Search for the cell housing the specified text and yield its [x, y] center coordinate. 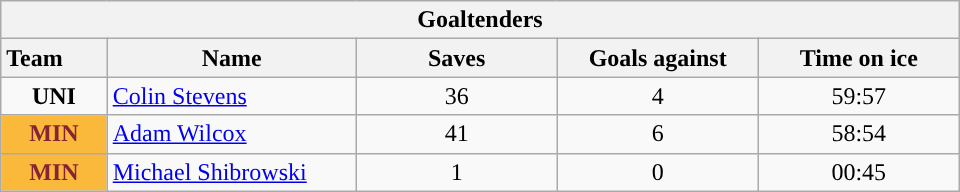
Name [232, 58]
36 [456, 96]
0 [658, 172]
59:57 [858, 96]
Goals against [658, 58]
UNI [54, 96]
Colin Stevens [232, 96]
Adam Wilcox [232, 134]
4 [658, 96]
Goaltenders [480, 20]
6 [658, 134]
Team [54, 58]
58:54 [858, 134]
Michael Shibrowski [232, 172]
1 [456, 172]
00:45 [858, 172]
41 [456, 134]
Saves [456, 58]
Time on ice [858, 58]
